Scan for the cell matching the given text and deliver its [X, Y] coordinate at center. 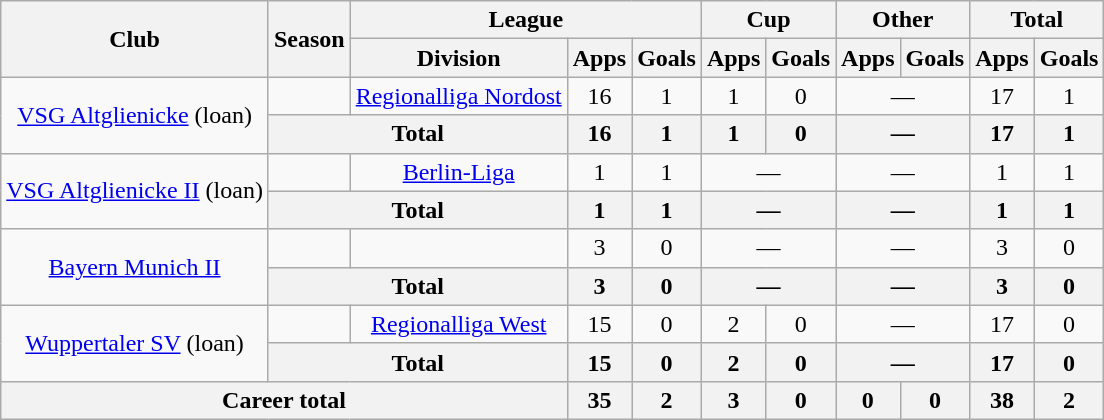
Berlin-Liga [458, 172]
Club [135, 39]
League [526, 20]
VSG Altglienicke (loan) [135, 115]
Cup [768, 20]
Division [458, 58]
Bayern Munich II [135, 267]
Career total [284, 400]
35 [599, 400]
Wuppertaler SV (loan) [135, 343]
Regionalliga West [458, 324]
Regionalliga Nordost [458, 96]
38 [1002, 400]
Other [903, 20]
VSG Altglienicke II (loan) [135, 191]
Season [309, 39]
